Locate the cell with the specified text and output its [X, Y] center coordinate. 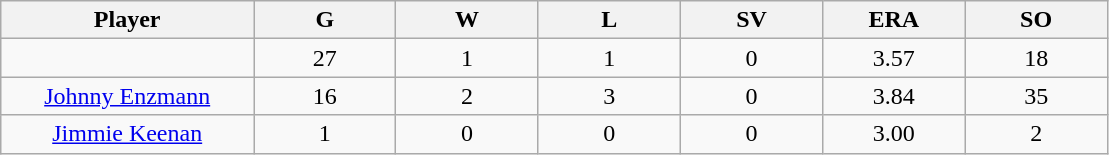
L [609, 20]
18 [1036, 58]
3.57 [894, 58]
G [325, 20]
3 [609, 96]
3.00 [894, 134]
SV [751, 20]
Jimmie Keenan [128, 134]
W [467, 20]
3.84 [894, 96]
ERA [894, 20]
35 [1036, 96]
16 [325, 96]
Johnny Enzmann [128, 96]
Player [128, 20]
SO [1036, 20]
27 [325, 58]
